Find where the given text appears and provide that cell's center as [x, y] coordinate. 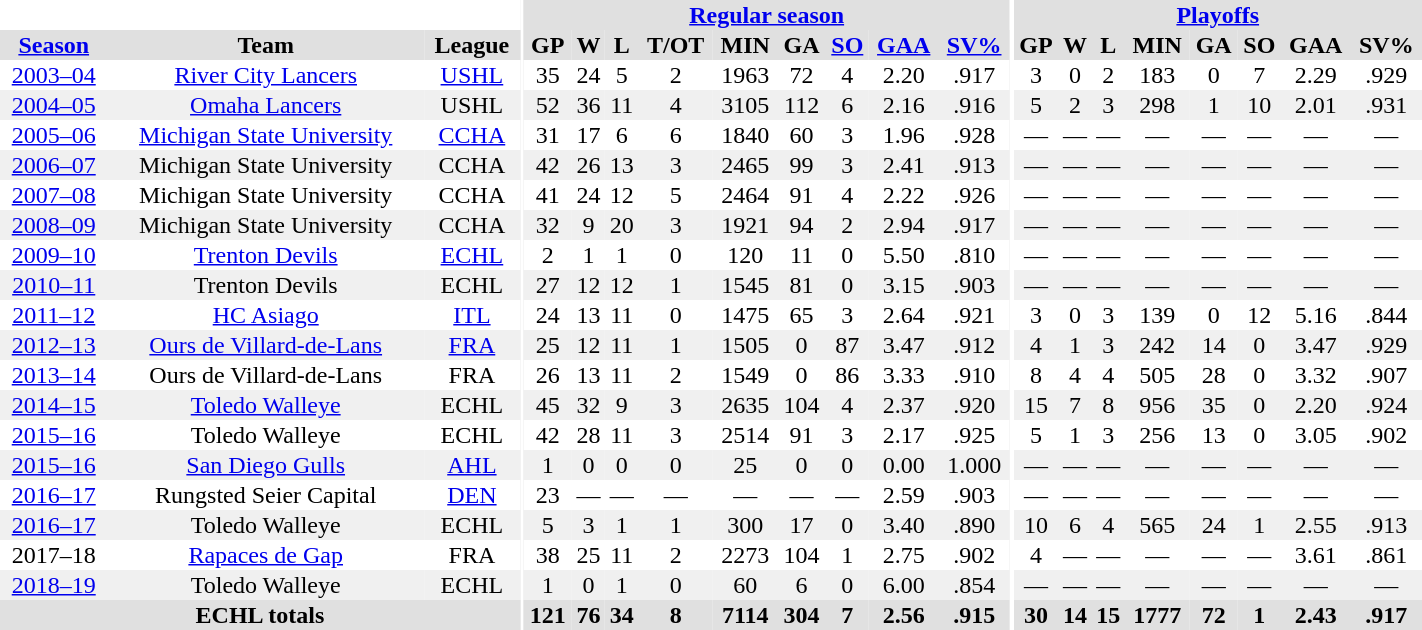
1777 [1158, 615]
3105 [746, 105]
139 [1158, 315]
5.50 [904, 255]
.910 [974, 375]
1840 [746, 135]
2.29 [1316, 75]
.854 [974, 585]
300 [746, 525]
River City Lancers [266, 75]
31 [548, 135]
6.00 [904, 585]
T/OT [676, 45]
Playoffs [1218, 15]
Omaha Lancers [266, 105]
52 [548, 105]
2.56 [904, 615]
2.75 [904, 555]
2.16 [904, 105]
2014–15 [54, 405]
.931 [1386, 105]
San Diego Gulls [266, 465]
2273 [746, 555]
1505 [746, 345]
298 [1158, 105]
HC Asiago [266, 315]
AHL [472, 465]
183 [1158, 75]
2.17 [904, 435]
1549 [746, 375]
2011–12 [54, 315]
2.01 [1316, 105]
2010–11 [54, 285]
2635 [746, 405]
Rapaces de Gap [266, 555]
956 [1158, 405]
2007–08 [54, 195]
87 [848, 345]
2003–04 [54, 75]
1545 [746, 285]
565 [1158, 525]
65 [802, 315]
121 [548, 615]
DEN [472, 495]
304 [802, 615]
86 [848, 375]
ITL [472, 315]
3.40 [904, 525]
3.05 [1316, 435]
1921 [746, 225]
2012–13 [54, 345]
.926 [974, 195]
2514 [746, 435]
36 [588, 105]
.920 [974, 405]
League [472, 45]
ECHL totals [260, 615]
Regular season [767, 15]
.907 [1386, 375]
1475 [746, 315]
41 [548, 195]
112 [802, 105]
45 [548, 405]
2.94 [904, 225]
Season [54, 45]
2018–19 [54, 585]
2.64 [904, 315]
.915 [974, 615]
1.000 [974, 465]
7114 [746, 615]
.921 [974, 315]
5.16 [1316, 315]
.861 [1386, 555]
.925 [974, 435]
2004–05 [54, 105]
99 [802, 165]
3.33 [904, 375]
38 [548, 555]
94 [802, 225]
.912 [974, 345]
505 [1158, 375]
20 [622, 225]
Rungsted Seier Capital [266, 495]
27 [548, 285]
34 [622, 615]
2.43 [1316, 615]
2.37 [904, 405]
.844 [1386, 315]
.890 [974, 525]
2005–06 [54, 135]
2013–14 [54, 375]
.810 [974, 255]
256 [1158, 435]
81 [802, 285]
2.41 [904, 165]
23 [548, 495]
2008–09 [54, 225]
2.59 [904, 495]
2006–07 [54, 165]
3.15 [904, 285]
.924 [1386, 405]
2464 [746, 195]
120 [746, 255]
242 [1158, 345]
2465 [746, 165]
1.96 [904, 135]
2.55 [1316, 525]
76 [588, 615]
3.61 [1316, 555]
3.32 [1316, 375]
.916 [974, 105]
2009–10 [54, 255]
30 [1036, 615]
2017–18 [54, 555]
1963 [746, 75]
2.22 [904, 195]
Team [266, 45]
0.00 [904, 465]
.928 [974, 135]
